Find where the given text appears and provide that cell's center as (x, y) coordinate. 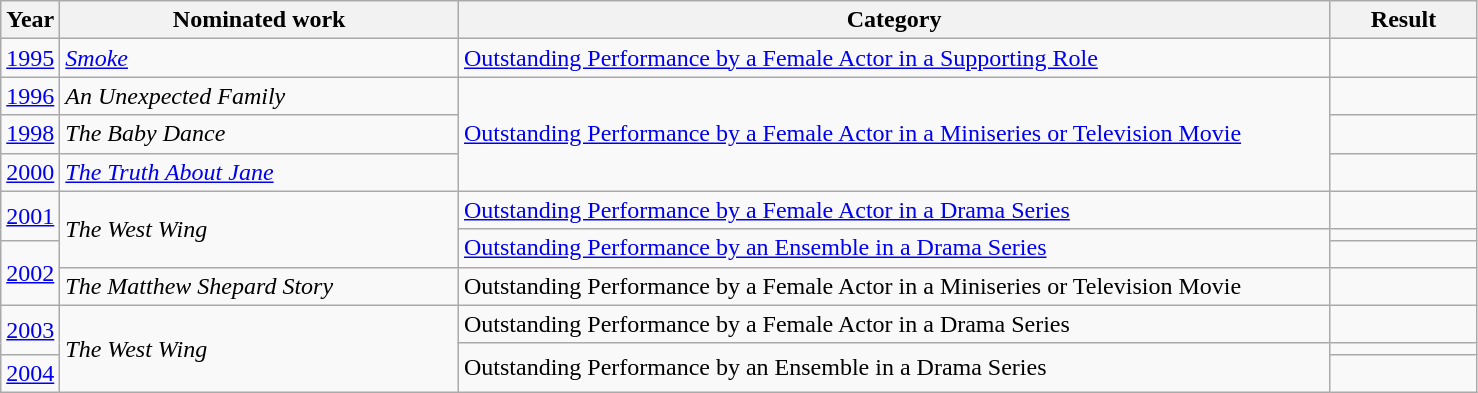
1998 (30, 134)
Category (894, 20)
Outstanding Performance by a Female Actor in a Supporting Role (894, 58)
2003 (30, 330)
Result (1404, 20)
2000 (30, 172)
Year (30, 20)
1996 (30, 96)
An Unexpected Family (260, 96)
2004 (30, 373)
The Truth About Jane (260, 172)
The Matthew Shepard Story (260, 286)
Smoke (260, 58)
1995 (30, 58)
2001 (30, 216)
2002 (30, 272)
The Baby Dance (260, 134)
Nominated work (260, 20)
